Extract the [X, Y] coordinate from the center of the cell holding the provided text.  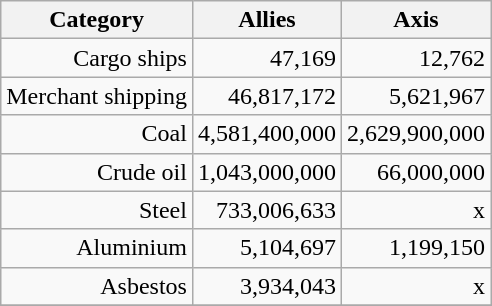
Steel [97, 210]
Aluminium [97, 248]
Merchant shipping [97, 96]
Allies [266, 20]
Axis [416, 20]
3,934,043 [266, 286]
12,762 [416, 58]
1,043,000,000 [266, 172]
1,199,150 [416, 248]
47,169 [266, 58]
Coal [97, 134]
5,104,697 [266, 248]
733,006,633 [266, 210]
Cargo ships [97, 58]
2,629,900,000 [416, 134]
4,581,400,000 [266, 134]
66,000,000 [416, 172]
Asbestos [97, 286]
46,817,172 [266, 96]
Crude oil [97, 172]
5,621,967 [416, 96]
Category [97, 20]
